Find where the given text appears and provide that cell's center as [x, y] coordinate. 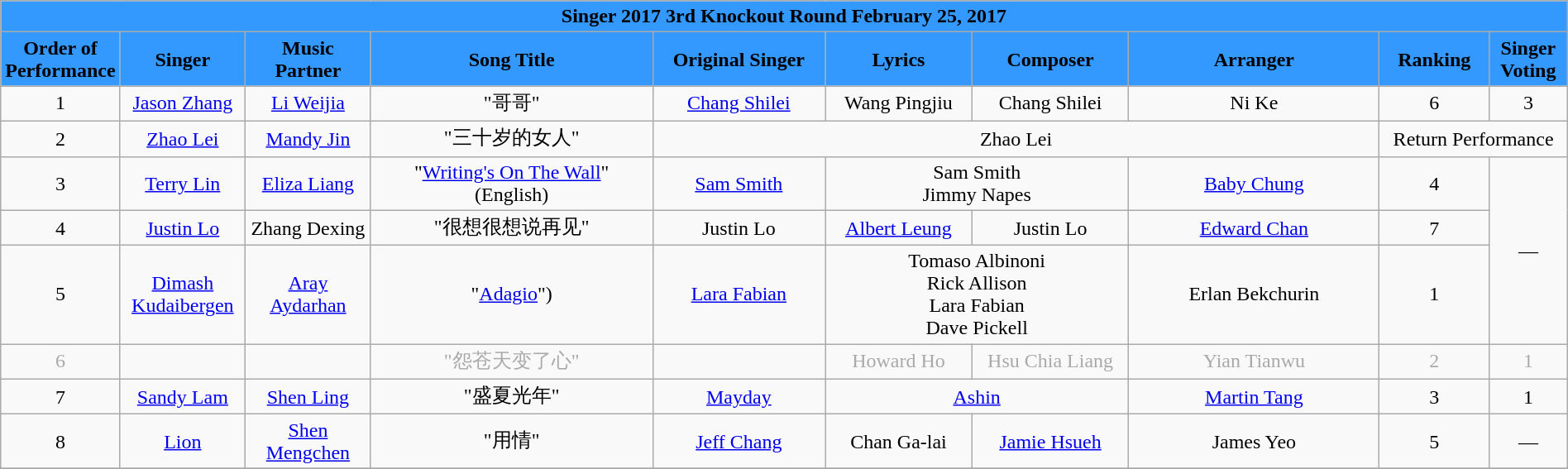
Sam Smith [739, 184]
Zhang Dexing [308, 228]
Jason Zhang [183, 104]
Mayday [739, 397]
Erlan Bekchurin [1254, 294]
Lion [183, 442]
Hsu Chia Liang [1050, 362]
Li Weijia [308, 104]
Jeff Chang [739, 442]
Dimash Kudaibergen [183, 294]
"Adagio") [511, 294]
Ni Ke [1254, 104]
Composer [1050, 60]
Aray Aydarhan [308, 294]
Original Singer [739, 60]
Sam SmithJimmy Napes [978, 184]
Singer [183, 60]
"哥哥" [511, 104]
Return Performance [1474, 139]
Ashin [978, 397]
Music Partner [308, 60]
Martin Tang [1254, 397]
Yian Tianwu [1254, 362]
"Writing's On The Wall" (English) [511, 184]
Chan Ga-lai [899, 442]
Baby Chung [1254, 184]
Jamie Hsueh [1050, 442]
Singer Voting [1528, 60]
Song Title [511, 60]
"怨苍天变了心" [511, 362]
Howard Ho [899, 362]
Edward Chan [1254, 228]
Ranking [1434, 60]
Singer 2017 3rd Knockout Round February 25, 2017 [784, 17]
Eliza Liang [308, 184]
"很想很想说再见" [511, 228]
Wang Pingjiu [899, 104]
Mandy Jin [308, 139]
Arranger [1254, 60]
8 [60, 442]
Lara Fabian [739, 294]
Shen Ling [308, 397]
"三十岁的女人" [511, 139]
"用情" [511, 442]
Shen Mengchen [308, 442]
Sandy Lam [183, 397]
Order of Performance [60, 60]
Lyrics [899, 60]
"盛夏光年" [511, 397]
James Yeo [1254, 442]
Tomaso AlbinoniRick AllisonLara FabianDave Pickell [978, 294]
Terry Lin [183, 184]
Albert Leung [899, 228]
